Detect which cell encompasses the target text, then output its (X, Y) center coordinate. 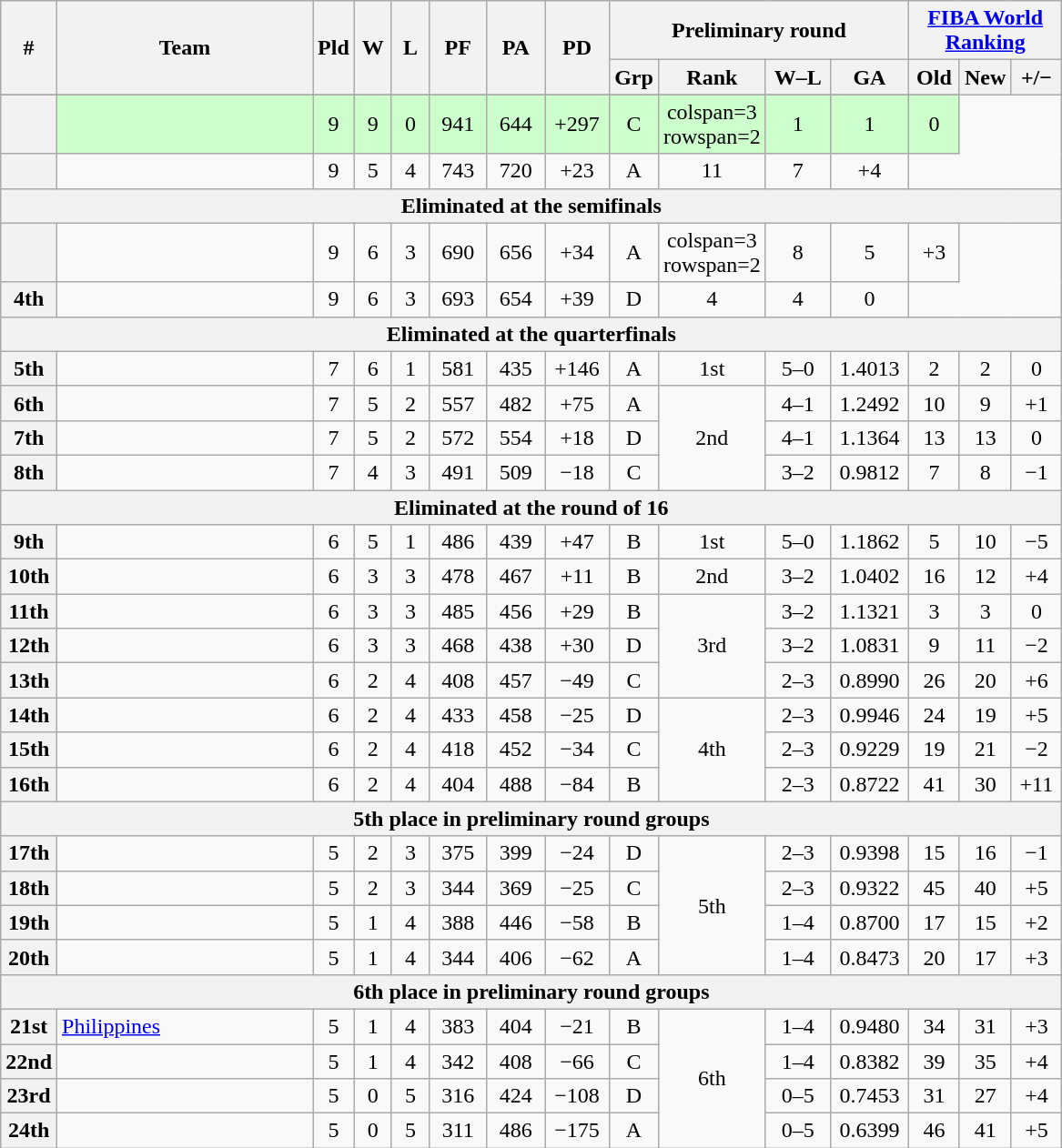
# (29, 47)
+6 (1037, 680)
PA (516, 47)
644 (516, 124)
12 (985, 577)
1.2492 (869, 403)
457 (516, 680)
−18 (577, 472)
435 (516, 368)
0.8473 (869, 957)
Preliminary round (759, 31)
509 (516, 472)
24th (29, 1131)
8th (29, 472)
39 (934, 1062)
−49 (577, 680)
−108 (577, 1096)
20th (29, 957)
720 (516, 171)
16th (29, 784)
+34 (577, 253)
Eliminated at the quarterfinals (531, 334)
Old (934, 77)
+146 (577, 368)
0.8382 (869, 1062)
375 (458, 853)
690 (458, 253)
−21 (577, 1026)
−62 (577, 957)
491 (458, 472)
+1 (1037, 403)
0.6399 (869, 1131)
−58 (577, 922)
0.8990 (869, 680)
383 (458, 1026)
0.9946 (869, 715)
−84 (577, 784)
35 (985, 1062)
+23 (577, 171)
6th place in preliminary round groups (531, 992)
3rd (712, 646)
693 (458, 299)
1.1364 (869, 438)
478 (458, 577)
456 (516, 611)
+47 (577, 542)
9th (29, 542)
452 (516, 750)
GA (869, 77)
1.1862 (869, 542)
−66 (577, 1062)
15th (29, 750)
21 (985, 750)
557 (458, 403)
+75 (577, 403)
0.9480 (869, 1026)
0.9398 (869, 853)
439 (516, 542)
482 (516, 403)
Philippines (186, 1026)
0.8722 (869, 784)
424 (516, 1096)
0.7453 (869, 1096)
FIBA World Ranking (985, 31)
Eliminated at the semifinals (531, 206)
27 (985, 1096)
−5 (1037, 542)
342 (458, 1062)
New (985, 77)
W (373, 47)
W–L (797, 77)
572 (458, 438)
0.9812 (869, 472)
743 (458, 171)
34 (934, 1026)
468 (458, 646)
418 (458, 750)
−24 (577, 853)
+18 (577, 438)
14th (29, 715)
21st (29, 1026)
−34 (577, 750)
19th (29, 922)
13th (29, 680)
−175 (577, 1131)
941 (458, 124)
45 (934, 888)
18th (29, 888)
+297 (577, 124)
L (410, 47)
7th (29, 438)
554 (516, 438)
40 (985, 888)
11th (29, 611)
316 (458, 1096)
PD (577, 47)
311 (458, 1131)
Rank (712, 77)
485 (458, 611)
5th place in preliminary round groups (531, 819)
Pld (334, 47)
22nd (29, 1062)
30 (985, 784)
0.9322 (869, 888)
581 (458, 368)
656 (516, 253)
446 (516, 922)
1.0831 (869, 646)
433 (458, 715)
26 (934, 680)
369 (516, 888)
406 (516, 957)
+39 (577, 299)
Team (186, 47)
0.8700 (869, 922)
12th (29, 646)
10th (29, 577)
+30 (577, 646)
Grp (634, 77)
Eliminated at the round of 16 (531, 507)
438 (516, 646)
399 (516, 853)
PF (458, 47)
+2 (1037, 922)
1.1321 (869, 611)
17th (29, 853)
388 (458, 922)
0.9229 (869, 750)
24 (934, 715)
458 (516, 715)
+29 (577, 611)
1.0402 (869, 577)
467 (516, 577)
+/− (1037, 77)
488 (516, 784)
1.4013 (869, 368)
654 (516, 299)
23rd (29, 1096)
46 (934, 1131)
